Return [x, y] of the center of cell containing provided text 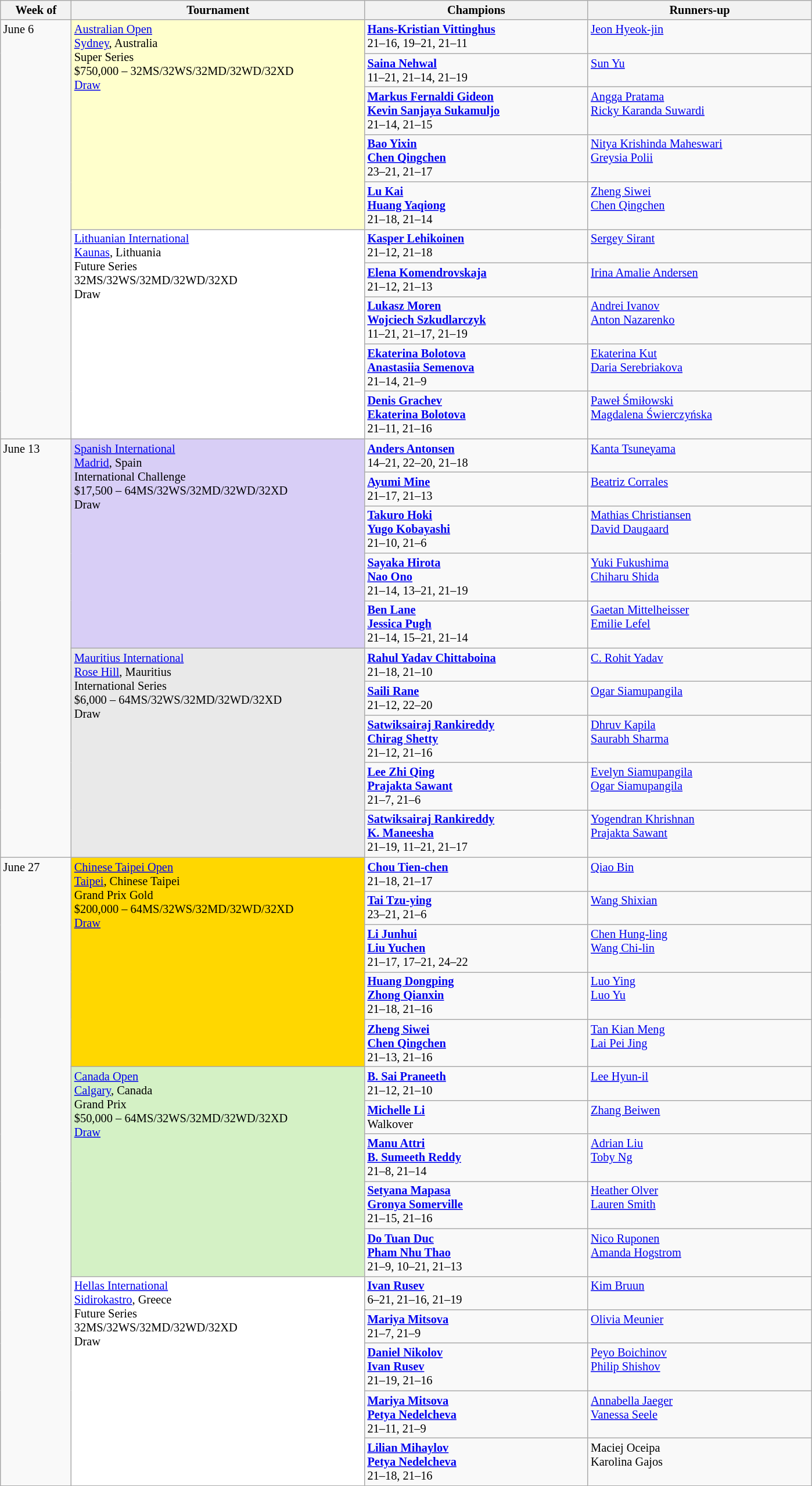
Nitya Krishinda Maheswari Greysia Polii [699, 158]
Tai Tzu-ying23–21, 21–6 [476, 908]
Ben Lane Jessica Pugh 21–14, 15–21, 21–14 [476, 624]
Lu Kai Huang Yaqiong21–18, 21–14 [476, 206]
Lee Hyun-il [699, 1083]
Angga Pratama Ricky Karanda Suwardi [699, 110]
Andrei Ivanov Anton Nazarenko [699, 320]
Manu Attri B. Sumeeth Reddy21–8, 21–14 [476, 1158]
Bao Yixin Chen Qingchen23–21, 21–17 [476, 158]
Hans-Kristian Vittinghus21–16, 19–21, 21–11 [476, 37]
Anders Antonsen 14–21, 22–20, 21–18 [476, 456]
Olivia Meunier [699, 1326]
Mariya Mitsova Petya Nedelcheva 21–11, 21–9 [476, 1415]
Huang Dongping Zhong Qianxin21–18, 21–16 [476, 996]
Mariya Mitsova 21–7, 21–9 [476, 1326]
Li Junhui Liu Yuchen21–17, 17–21, 24–22 [476, 948]
Paweł Śmiłowski Magdalena Świerczyńska [699, 415]
Chou Tien-chen21–18, 21–17 [476, 874]
Irina Amalie Andersen [699, 280]
Sergey Sirant [699, 246]
Annabella Jaeger Vanessa Seele [699, 1415]
Sun Yu [699, 70]
Qiao Bin [699, 874]
Dhruv Kapila Saurabh Sharma [699, 739]
Beatriz Corrales [699, 489]
Week of [36, 10]
Michelle LiWalkover [476, 1117]
Sayaka Hirota Nao Ono 21–14, 13–21, 21–19 [476, 577]
Gaetan Mittelheisser Emilie Lefel [699, 624]
Luo Ying Luo Yu [699, 996]
Mathias Christiansen David Daugaard [699, 529]
Spanish International Madrid, SpainInternational Challenge$17,500 – 64MS/32WS/32MD/32WD/32XDDraw [218, 543]
Mauritius InternationalRose Hill, MauritiusInternational Series$6,000 – 64MS/32WS/32MD/32WD/32XDDraw [218, 753]
Do Tuan Duc Pham Nhu Thao21–9, 10–21, 21–13 [476, 1252]
Takuro Hoki Yugo Kobayashi 21–10, 21–6 [476, 529]
Kanta Tsuneyama [699, 456]
Denis Grachev Ekaterina Bolotova 21–11, 21–16 [476, 415]
Saina Nehwal11–21, 21–14, 21–19 [476, 70]
June 27 [36, 1172]
Jeon Hyeok-jin [699, 37]
Lilian Mihaylov Petya Nedelcheva 21–18, 21–16 [476, 1462]
C. Rohit Yadav [699, 665]
Setyana Mapasa Gronya Somerville21–15, 21–16 [476, 1205]
Daniel Nikolov Ivan Rusev 21–19, 21–16 [476, 1367]
Heather Olver Lauren Smith [699, 1205]
Satwiksairaj Rankireddy Chirag Shetty 21–12, 21–16 [476, 739]
Hellas International Sidirokastro, Greece Future Series 32MS/32WS/32MD/32WD/32XDDraw [218, 1381]
Yuki Fukushima Chiharu Shida [699, 577]
Ekaterina Kut Daria Serebriakova [699, 367]
Lee Zhi Qing Prajakta Sawant 21–7, 21–6 [476, 786]
Yogendran Khrishnan Prajakta Sawant [699, 833]
Kasper Lehikoinen 21–12, 21–18 [476, 246]
Ayumi Mine 21–17, 21–13 [476, 489]
Chinese Taipei OpenTaipei, Chinese TaipeiGrand Prix Gold$200,000 – 64MS/32WS/32MD/32WD/32XDDraw [218, 962]
Wang Shixian [699, 908]
Chen Hung-ling Wang Chi-lin [699, 948]
Ogar Siamupangila [699, 698]
Zheng Siwei Chen Qingchen [699, 206]
Rahul Yadav Chittaboina 21–18, 21–10 [476, 665]
Tournament [218, 10]
Ivan Rusev 6–21, 21–16, 21–19 [476, 1293]
Saili Rane 21–12, 22–20 [476, 698]
Zhang Beiwen [699, 1117]
Nico Ruponen Amanda Hogstrom [699, 1252]
Zheng Siwei Chen Qingchen21–13, 21–16 [476, 1043]
Australian OpenSydney, AustraliaSuper Series$750,000 – 32MS/32WS/32MD/32WD/32XDDraw [218, 124]
Kim Bruun [699, 1293]
Satwiksairaj Rankireddy K. Maneesha 21–19, 11–21, 21–17 [476, 833]
Maciej Oceipa Karolina Gajos [699, 1462]
Canada OpenCalgary, CanadaGrand Prix$50,000 – 64MS/32WS/32MD/32WD/32XDDraw [218, 1171]
Peyo Boichinov Philip Shishov [699, 1367]
Adrian Liu Toby Ng [699, 1158]
B. Sai Praneeth21–12, 21–10 [476, 1083]
Lukasz Moren Wojciech Szkudlarczyk 11–21, 21–17, 21–19 [476, 320]
Tan Kian Meng Lai Pei Jing [699, 1043]
Lithuanian International Kaunas, Lithuania Future Series 32MS/32WS/32MD/32WD/32XDDraw [218, 334]
Elena Komendrovskaja 21–12, 21–13 [476, 280]
Ekaterina Bolotova Anastasiia Semenova 21–14, 21–9 [476, 367]
Evelyn Siamupangila Ogar Siamupangila [699, 786]
June 13 [36, 649]
Markus Fernaldi Gideon Kevin Sanjaya Sukamuljo21–14, 21–15 [476, 110]
June 6 [36, 229]
Runners-up [699, 10]
Champions [476, 10]
